For the text-containing cell, return its midpoint in [x, y] coordinate format. 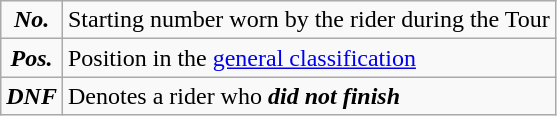
DNF [32, 96]
No. [32, 20]
Pos. [32, 58]
Position in the general classification [308, 58]
Starting number worn by the rider during the Tour [308, 20]
Denotes a rider who did not finish [308, 96]
